Capture the cell that displays the provided text and extract its (X, Y) central coordinate. 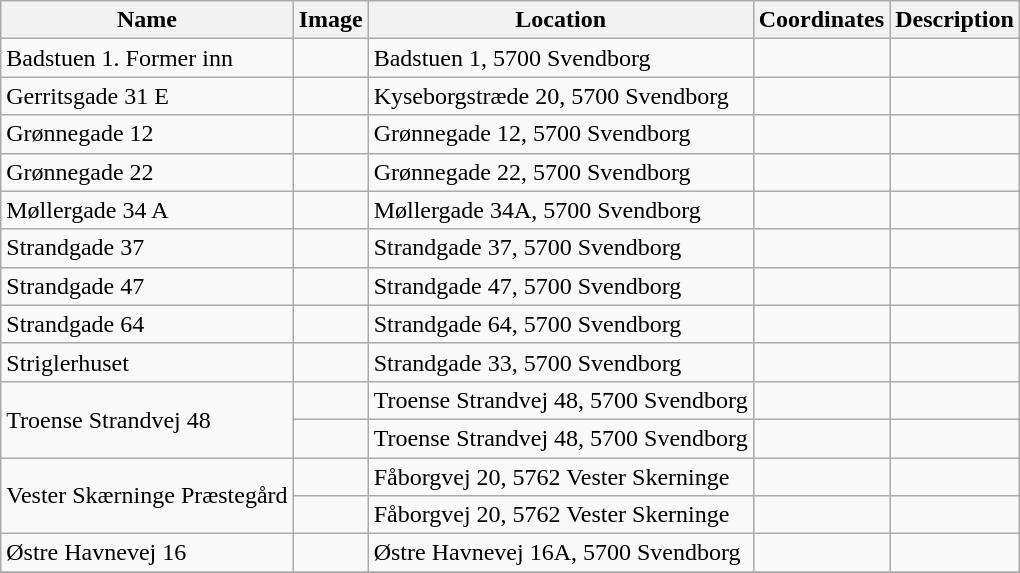
Name (147, 20)
Strandgade 37, 5700 Svendborg (560, 248)
Badstuen 1. Former inn (147, 58)
Troense Strandvej 48 (147, 419)
Strandgade 64, 5700 Svendborg (560, 324)
Møllergade 34 A (147, 210)
Grønnegade 22, 5700 Svendborg (560, 172)
Strandgade 47, 5700 Svendborg (560, 286)
Østre Havnevej 16 (147, 553)
Kyseborgstræde 20, 5700 Svendborg (560, 96)
Østre Havnevej 16A, 5700 Svendborg (560, 553)
Grønnegade 12 (147, 134)
Image (330, 20)
Møllergade 34A, 5700 Svendborg (560, 210)
Coordinates (821, 20)
Gerritsgade 31 E (147, 96)
Grønnegade 22 (147, 172)
Grønnegade 12, 5700 Svendborg (560, 134)
Vester Skærninge Præstegård (147, 496)
Strandgade 47 (147, 286)
Badstuen 1, 5700 Svendborg (560, 58)
Strandgade 33, 5700 Svendborg (560, 362)
Strandgade 64 (147, 324)
Strandgade 37 (147, 248)
Striglerhuset (147, 362)
Description (955, 20)
Location (560, 20)
